Provide the (X, Y) coordinate of the cell's center where the given text is located.  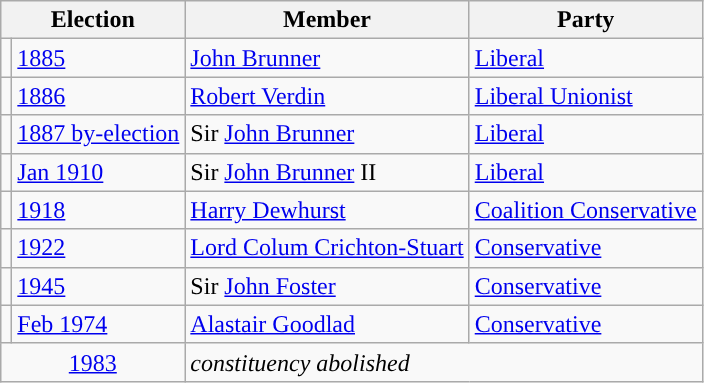
Jan 1910 (98, 172)
constituency abolished (444, 362)
Feb 1974 (98, 324)
Robert Verdin (327, 96)
Sir John Foster (327, 286)
John Brunner (327, 58)
1886 (98, 96)
Harry Dewhurst (327, 210)
1922 (98, 248)
Sir John Brunner II (327, 172)
Lord Colum Crichton-Stuart (327, 248)
1887 by-election (98, 134)
Coalition Conservative (586, 210)
Alastair Goodlad (327, 324)
1945 (98, 286)
Liberal Unionist (586, 96)
1918 (98, 210)
Election (93, 20)
1885 (98, 58)
Party (586, 20)
Member (327, 20)
1983 (93, 362)
Sir John Brunner (327, 134)
